For the text-containing cell, return its midpoint in [X, Y] coordinate format. 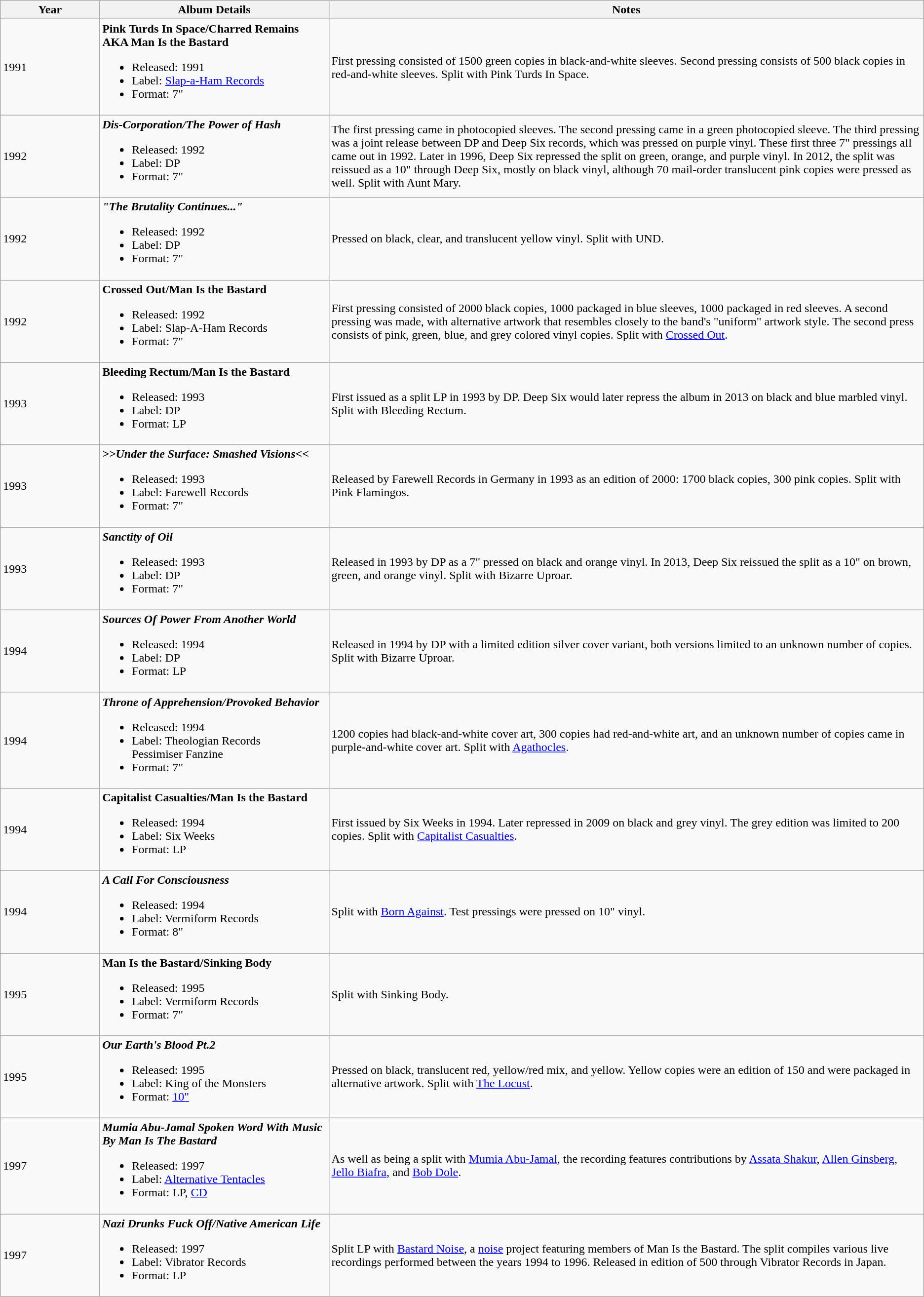
Our Earth's Blood Pt.2Released: 1995Label: King of the MonstersFormat: 10" [214, 1077]
Capitalist Casualties/Man Is the BastardReleased: 1994Label: Six WeeksFormat: LP [214, 829]
Pressed on black, clear, and translucent yellow vinyl. Split with UND. [626, 239]
1991 [50, 67]
As well as being a split with Mumia Abu-Jamal, the recording features contributions by Assata Shakur, Allen Ginsberg, Jello Biafra, and Bob Dole. [626, 1166]
Bleeding Rectum/Man Is the BastardReleased: 1993Label: DPFormat: LP [214, 404]
Year [50, 10]
Sources Of Power From Another WorldReleased: 1994Label: DPFormat: LP [214, 651]
Album Details [214, 10]
"The Brutality Continues..."Released: 1992Label: DPFormat: 7" [214, 239]
A Call For ConsciousnessReleased: 1994Label: Vermiform RecordsFormat: 8" [214, 911]
Pink Turds In Space/Charred Remains AKA Man Is the BastardReleased: 1991Label: Slap-a-Ham RecordsFormat: 7" [214, 67]
First issued as a split LP in 1993 by DP. Deep Six would later repress the album in 2013 on black and blue marbled vinyl. Split with Bleeding Rectum. [626, 404]
Mumia Abu-Jamal Spoken Word With Music By Man Is The BastardReleased: 1997Label: Alternative TentaclesFormat: LP, CD [214, 1166]
Split with Sinking Body. [626, 994]
Crossed Out/Man Is the BastardReleased: 1992Label: Slap-A-Ham RecordsFormat: 7" [214, 321]
Throne of Apprehension/Provoked BehaviorReleased: 1994Label: Theologian RecordsPessimiser FanzineFormat: 7" [214, 740]
Released by Farewell Records in Germany in 1993 as an edition of 2000: 1700 black copies, 300 pink copies. Split with Pink Flamingos. [626, 486]
Dis-Corporation/The Power of HashReleased: 1992Label: DPFormat: 7" [214, 156]
Split with Born Against. Test pressings were pressed on 10" vinyl. [626, 911]
Nazi Drunks Fuck Off/Native American LifeReleased: 1997Label: Vibrator RecordsFormat: LP [214, 1255]
Notes [626, 10]
Man Is the Bastard/Sinking BodyReleased: 1995Label: Vermiform RecordsFormat: 7" [214, 994]
Released in 1994 by DP with a limited edition silver cover variant, both versions limited to an unknown number of copies. Split with Bizarre Uproar. [626, 651]
>>Under the Surface: Smashed Visions<<Released: 1993Label: Farewell RecordsFormat: 7" [214, 486]
Sanctity of OilReleased: 1993Label: DPFormat: 7" [214, 569]
